Extract the [x, y] coordinate from the center of the cell holding the provided text.  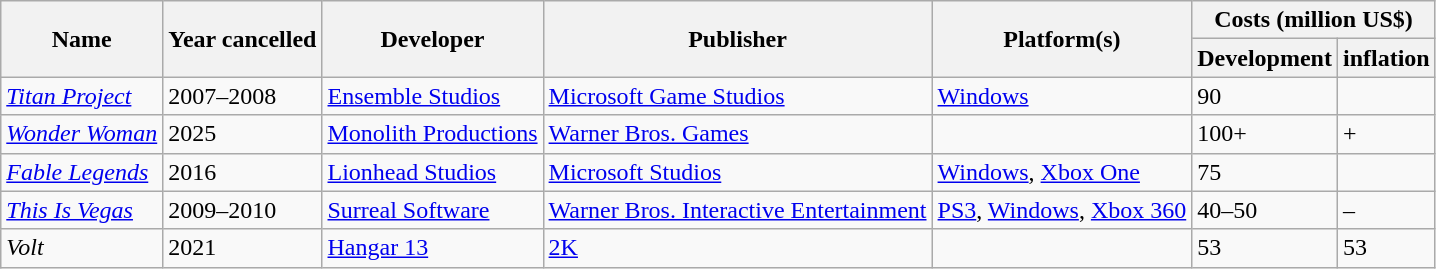
2021 [242, 248]
PS3, Windows, Xbox 360 [1062, 210]
Surreal Software [432, 210]
2009–2010 [242, 210]
2025 [242, 134]
Wonder Woman [82, 134]
Ensemble Studios [432, 96]
Windows [1062, 96]
75 [1265, 172]
Windows, Xbox One [1062, 172]
Volt [82, 248]
2016 [242, 172]
Warner Bros. Interactive Entertainment [738, 210]
Platform(s) [1062, 39]
100+ [1265, 134]
Fable Legends [82, 172]
This Is Vegas [82, 210]
Microsoft Game Studios [738, 96]
90 [1265, 96]
Year cancelled [242, 39]
Name [82, 39]
+ [1386, 134]
2007–2008 [242, 96]
Monolith Productions [432, 134]
Microsoft Studios [738, 172]
Development [1265, 58]
Warner Bros. Games [738, 134]
inflation [1386, 58]
Costs (million US$) [1314, 20]
Hangar 13 [432, 248]
– [1386, 210]
Titan Project [82, 96]
40–50 [1265, 210]
2K [738, 248]
Publisher [738, 39]
Lionhead Studios [432, 172]
Developer [432, 39]
